Locate the cell with the specified text and output its (X, Y) center coordinate. 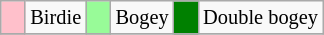
Double bogey (260, 17)
Bogey (142, 17)
Birdie (56, 17)
